Locate the cell with the specified text and output its (X, Y) center coordinate. 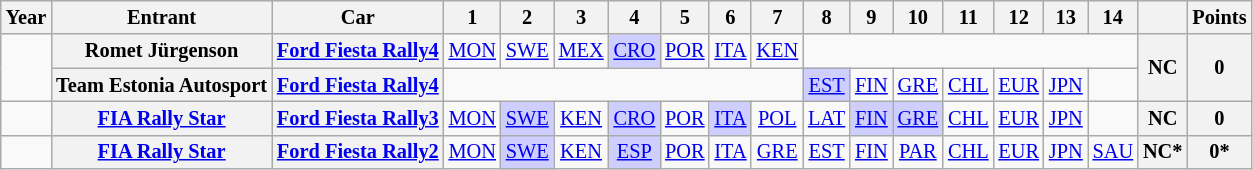
12 (1018, 17)
Entrant (162, 17)
9 (872, 17)
14 (1113, 17)
10 (918, 17)
5 (684, 17)
LAT (826, 118)
Ford Fiesta Rally3 (358, 118)
7 (777, 17)
2 (528, 17)
1 (472, 17)
11 (968, 17)
NC* (1162, 152)
ESP (635, 152)
3 (582, 17)
MEX (582, 51)
SAU (1113, 152)
Team Estonia Autosport (162, 85)
PAR (918, 152)
13 (1066, 17)
0* (1219, 152)
4 (635, 17)
6 (730, 17)
Ford Fiesta Rally2 (358, 152)
Car (358, 17)
8 (826, 17)
Romet Jürgenson (162, 51)
Year (26, 17)
POL (777, 118)
Points (1219, 17)
